Scan for the cell matching the given text and deliver its [x, y] coordinate at center. 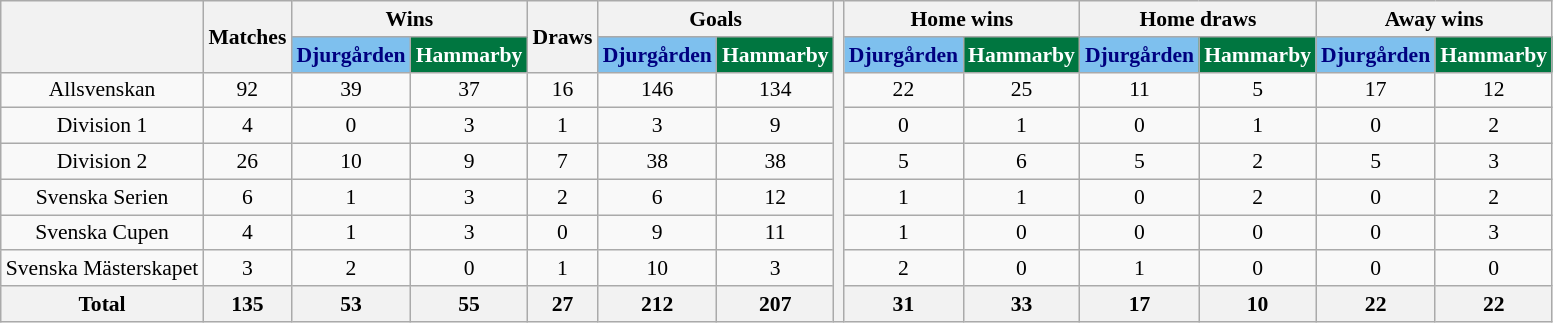
Draws [562, 36]
207 [776, 304]
16 [562, 90]
146 [658, 90]
Svenska Mästerskapet [102, 269]
26 [247, 162]
Matches [247, 36]
37 [470, 90]
53 [350, 304]
33 [1022, 304]
55 [470, 304]
Division 1 [102, 126]
Away wins [1434, 19]
Goals [716, 19]
212 [658, 304]
Home draws [1198, 19]
Svenska Serien [102, 197]
135 [247, 304]
92 [247, 90]
Wins [409, 19]
Total [102, 304]
7 [562, 162]
Svenska Cupen [102, 233]
Division 2 [102, 162]
25 [1022, 90]
Allsvenskan [102, 90]
31 [904, 304]
39 [350, 90]
134 [776, 90]
27 [562, 304]
Home wins [962, 19]
